Capture the cell that displays the provided text and extract its [x, y] central coordinate. 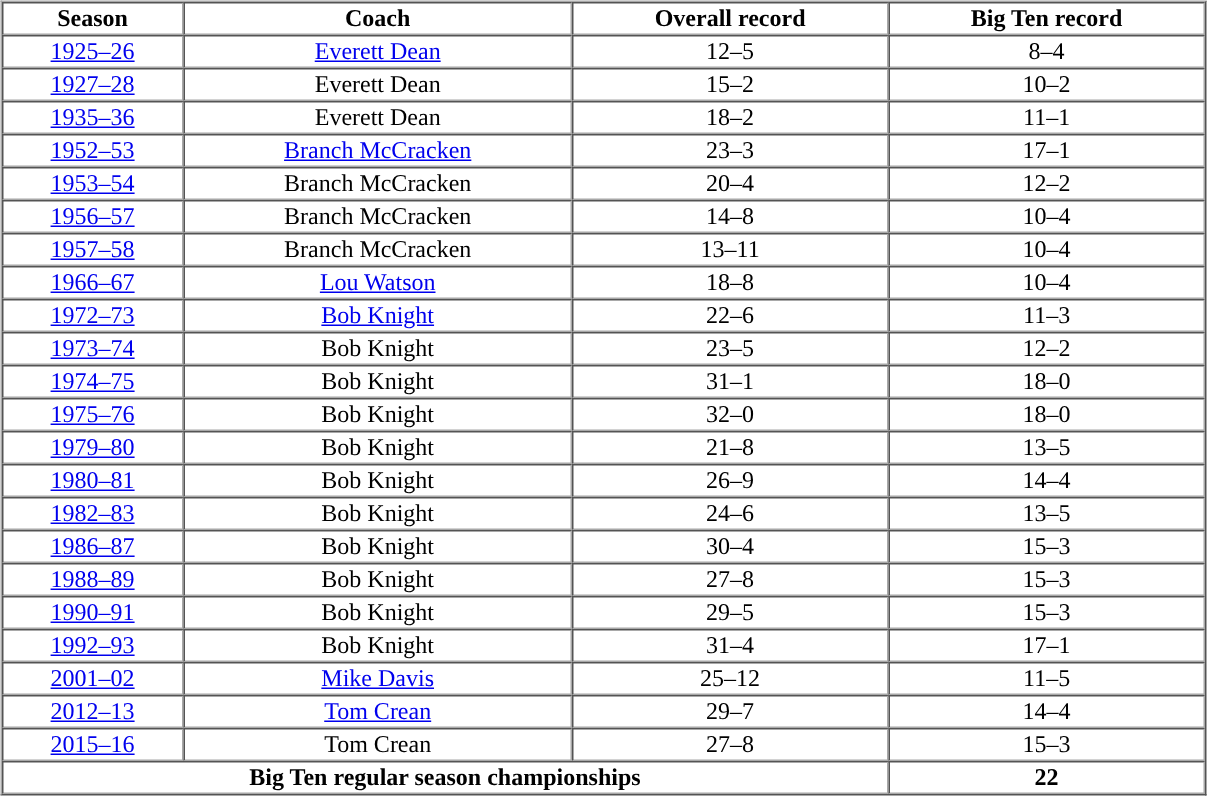
Lou Watson [378, 282]
1935–36 [92, 118]
1990–91 [92, 612]
1986–87 [92, 546]
26–9 [730, 480]
31–4 [730, 646]
21–8 [730, 448]
1979–80 [92, 448]
1927–28 [92, 84]
Mike Davis [378, 678]
29–7 [730, 712]
31–1 [730, 382]
Overall record [730, 18]
11–1 [1046, 118]
1957–58 [92, 250]
1988–89 [92, 580]
32–0 [730, 414]
2001–02 [92, 678]
1972–73 [92, 316]
23–5 [730, 348]
12–5 [730, 52]
Big Ten regular season championships [445, 778]
Big Ten record [1046, 18]
1952–53 [92, 150]
2015–16 [92, 744]
24–6 [730, 514]
14–8 [730, 216]
23–3 [730, 150]
11–5 [1046, 678]
1975–76 [92, 414]
25–12 [730, 678]
8–4 [1046, 52]
1982–83 [92, 514]
Coach [378, 18]
30–4 [730, 546]
11–3 [1046, 316]
1974–75 [92, 382]
18–8 [730, 282]
1956–57 [92, 216]
13–11 [730, 250]
29–5 [730, 612]
2012–13 [92, 712]
20–4 [730, 184]
1966–67 [92, 282]
22 [1046, 778]
Season [92, 18]
1925–26 [92, 52]
15–2 [730, 84]
22–6 [730, 316]
18–2 [730, 118]
1953–54 [92, 184]
1973–74 [92, 348]
10–2 [1046, 84]
1992–93 [92, 646]
1980–81 [92, 480]
